Return the [x, y] coordinate for the center point of the cell that contains the specified text.  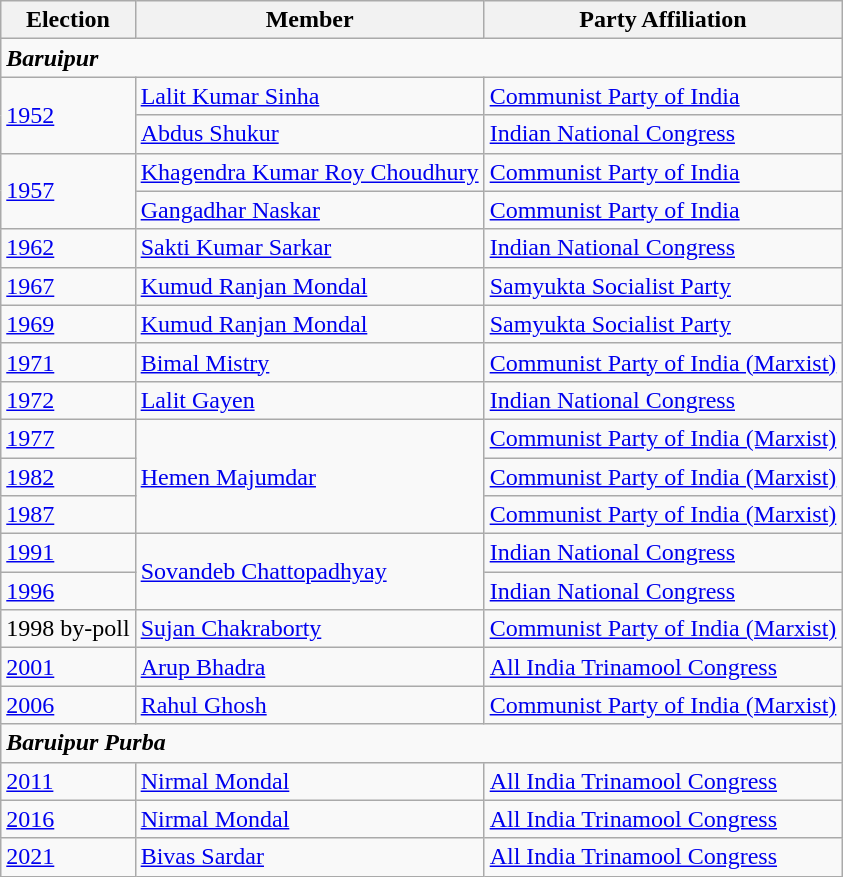
Abdus Shukur [310, 134]
1972 [68, 400]
1982 [68, 477]
1977 [68, 438]
Election [68, 20]
Khagendra Kumar Roy Choudhury [310, 172]
1967 [68, 286]
1987 [68, 515]
2011 [68, 781]
2001 [68, 667]
Sakti Kumar Sarkar [310, 248]
1998 by-poll [68, 629]
2016 [68, 819]
2021 [68, 857]
Baruipur Purba [422, 743]
2006 [68, 705]
1962 [68, 248]
Sovandeb Chattopadhyay [310, 572]
Bivas Sardar [310, 857]
Sujan Chakraborty [310, 629]
1957 [68, 191]
Member [310, 20]
1971 [68, 362]
Gangadhar Naskar [310, 210]
Rahul Ghosh [310, 705]
Bimal Mistry [310, 362]
1996 [68, 591]
Hemen Majumdar [310, 476]
Lalit Kumar Sinha [310, 96]
1952 [68, 115]
Arup Bhadra [310, 667]
1969 [68, 324]
1991 [68, 553]
Baruipur [422, 58]
Lalit Gayen [310, 400]
Party Affiliation [663, 20]
